Return the (X, Y) coordinate for the center point of the cell that contains the specified text.  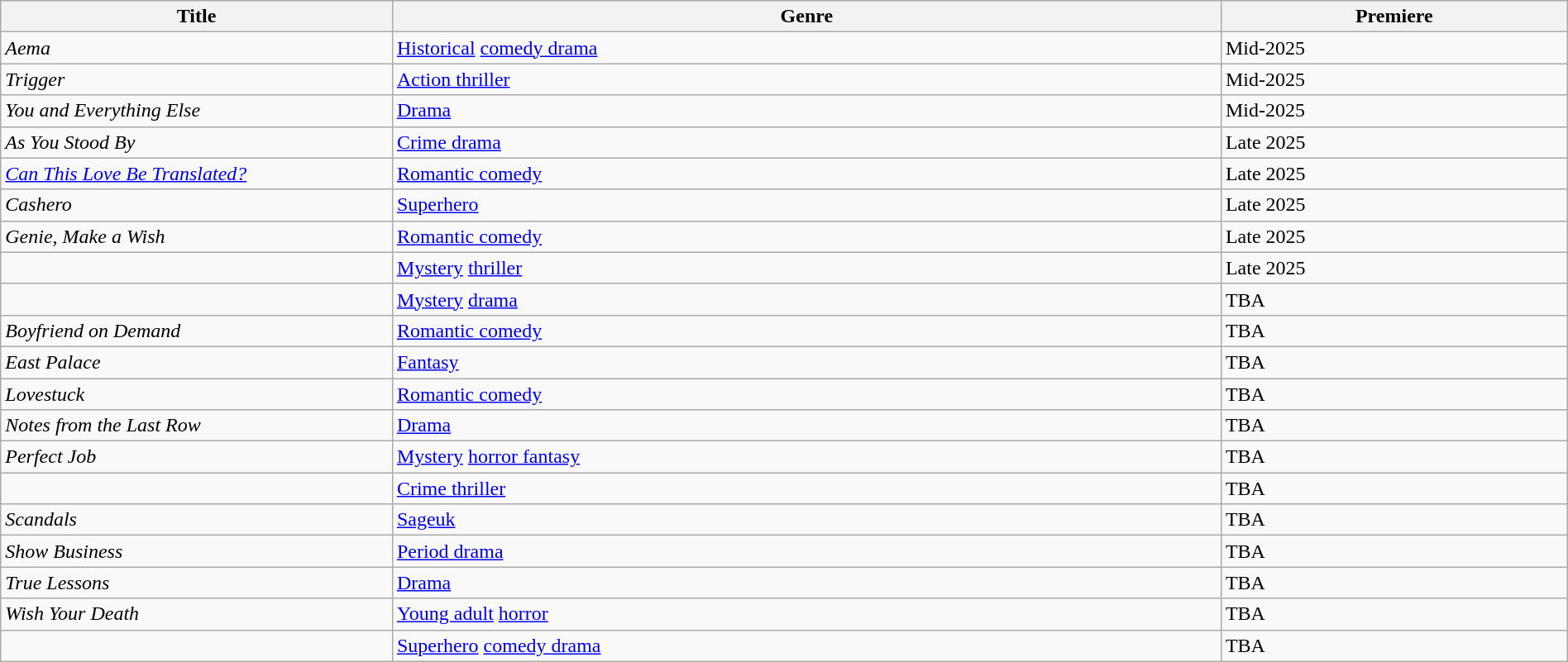
Superhero (806, 205)
Premiere (1394, 17)
Wish Your Death (197, 614)
Fantasy (806, 362)
Superhero comedy drama (806, 645)
Crime thriller (806, 488)
Lovestuck (197, 394)
Mystery thriller (806, 268)
East Palace (197, 362)
Title (197, 17)
Scandals (197, 520)
You and Everything Else (197, 111)
Aema (197, 48)
Sageuk (806, 520)
Period drama (806, 551)
Genre (806, 17)
Can This Love Be Translated? (197, 174)
Notes from the Last Row (197, 426)
Genie, Make a Wish (197, 236)
Perfect Job (197, 457)
Young adult horror (806, 614)
Show Business (197, 551)
Mystery drama (806, 299)
As You Stood By (197, 142)
True Lessons (197, 583)
Cashero (197, 205)
Mystery horror fantasy (806, 457)
Boyfriend on Demand (197, 331)
Action thriller (806, 79)
Historical comedy drama (806, 48)
Crime drama (806, 142)
Trigger (197, 79)
